From the cell containing the given text, extract its center point as (x, y) coordinate. 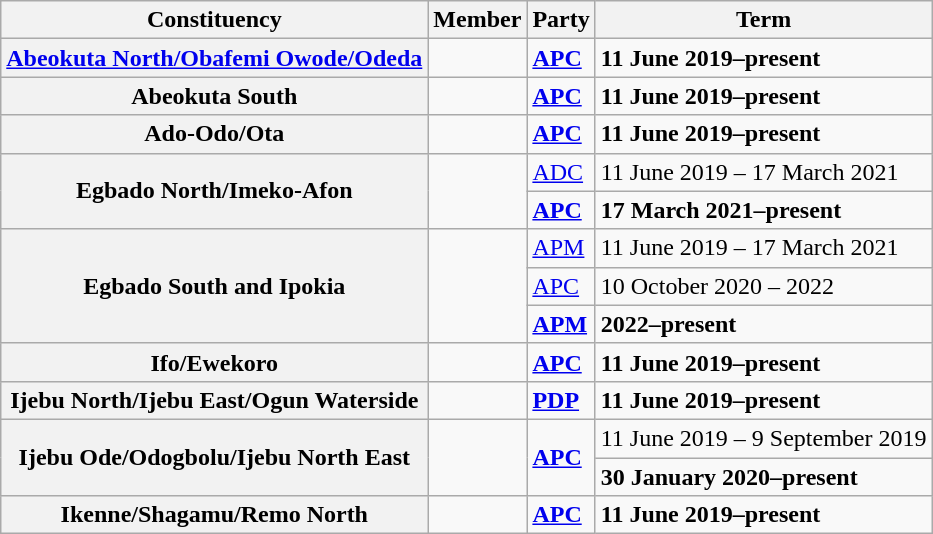
17 March 2021–present (764, 210)
Member (478, 20)
PDP (561, 400)
Abeokuta South (214, 96)
Ado-Odo/Ota (214, 134)
Egbado North/Imeko-Afon (214, 191)
10 October 2020 – 2022 (764, 286)
30 January 2020–present (764, 477)
Ikenne/Shagamu/Remo North (214, 515)
Ifo/Ewekoro (214, 362)
Egbado South and Ipokia (214, 286)
Ijebu North/Ijebu East/Ogun Waterside (214, 400)
11 June 2019 – 9 September 2019 (764, 438)
2022–present (764, 324)
Party (561, 20)
ADC (561, 172)
Abeokuta North/Obafemi Owode/Odeda (214, 58)
Ijebu Ode/Odogbolu/Ijebu North East (214, 457)
Constituency (214, 20)
Term (764, 20)
